From the cell containing the given text, extract its center point as (X, Y) coordinate. 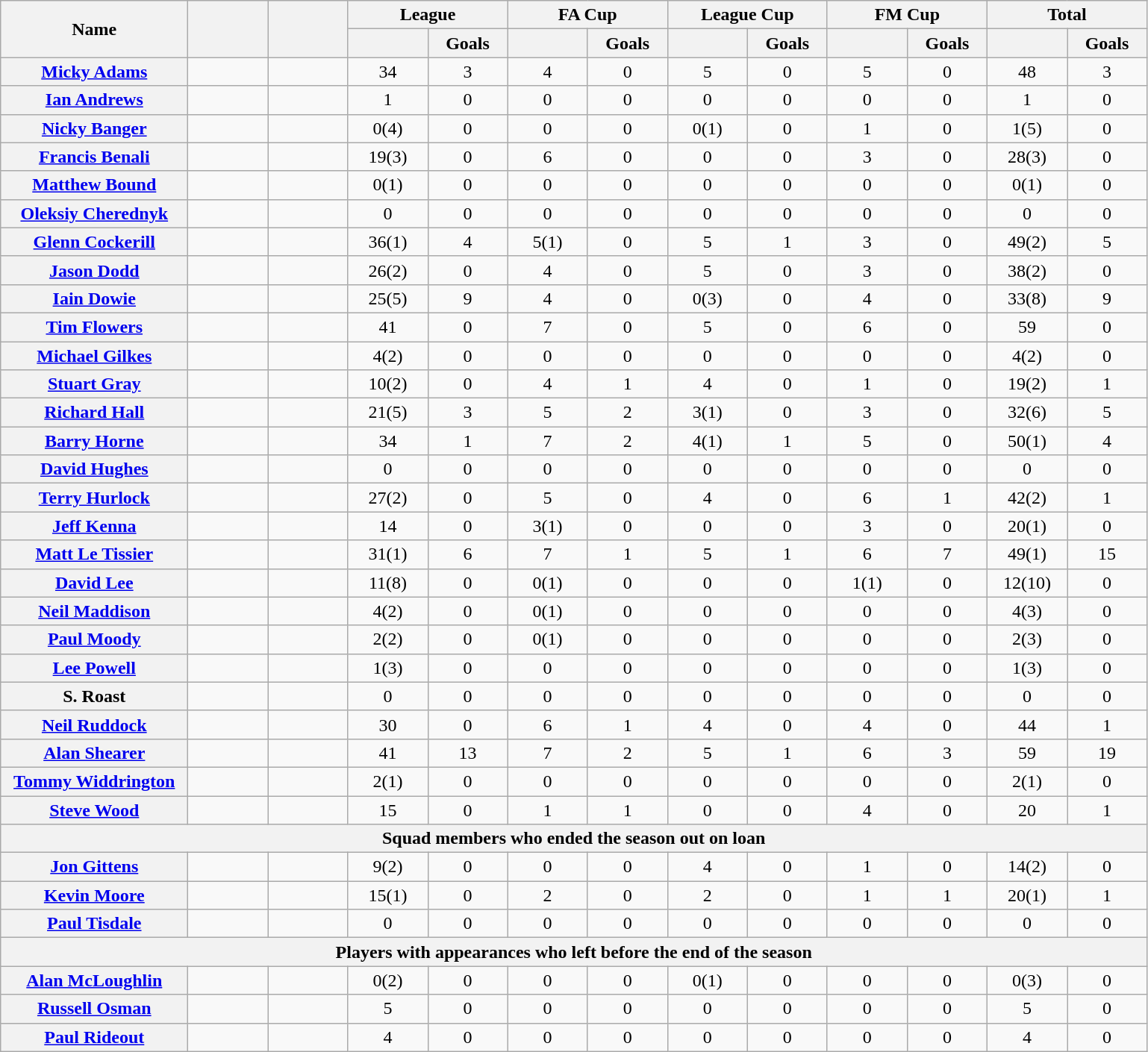
Richard Hall (94, 413)
33(8) (1027, 298)
31(1) (388, 554)
Paul Rideout (94, 1037)
Players with appearances who left before the end of the season (574, 952)
19(2) (1027, 384)
Micky Adams (94, 72)
League Cup (747, 15)
Jeff Kenna (94, 526)
Paul Tisdale (94, 924)
Jon Gittens (94, 867)
30 (388, 724)
12(10) (1027, 583)
9(2) (388, 867)
36(1) (388, 242)
14(2) (1027, 867)
S. Roast (94, 696)
Squad members who ended the season out on loan (574, 839)
2(2) (388, 639)
Ian Andrews (94, 100)
Matt Le Tissier (94, 554)
19(3) (388, 157)
27(2) (388, 498)
Jason Dodd (94, 270)
49(1) (1027, 554)
11(8) (388, 583)
1(1) (867, 583)
Alan Shearer (94, 753)
Terry Hurlock (94, 498)
38(2) (1027, 270)
Matthew Bound (94, 185)
FA Cup (587, 15)
20 (1027, 810)
50(1) (1027, 441)
FM Cup (907, 15)
Alan McLoughlin (94, 980)
Stuart Gray (94, 384)
14 (388, 526)
48 (1027, 72)
Francis Benali (94, 157)
Lee Powell (94, 668)
League (428, 15)
21(5) (388, 413)
Oleksiy Cherednyk (94, 213)
Paul Moody (94, 639)
26(2) (388, 270)
Steve Wood (94, 810)
Russell Osman (94, 1009)
Neil Ruddock (94, 724)
44 (1027, 724)
David Lee (94, 583)
25(5) (388, 298)
28(3) (1027, 157)
2(3) (1027, 639)
4(1) (708, 441)
Total (1067, 15)
0(2) (388, 980)
Tim Flowers (94, 327)
Tommy Widdrington (94, 781)
0(4) (388, 128)
1(5) (1027, 128)
David Hughes (94, 469)
4(3) (1027, 611)
15(1) (388, 895)
Michael Gilkes (94, 356)
Glenn Cockerill (94, 242)
Barry Horne (94, 441)
13 (467, 753)
19 (1108, 753)
10(2) (388, 384)
Name (94, 29)
Kevin Moore (94, 895)
5(1) (548, 242)
42(2) (1027, 498)
Neil Maddison (94, 611)
Iain Dowie (94, 298)
32(6) (1027, 413)
49(2) (1027, 242)
Nicky Banger (94, 128)
